Find where the given text appears and provide that cell's center as [x, y] coordinate. 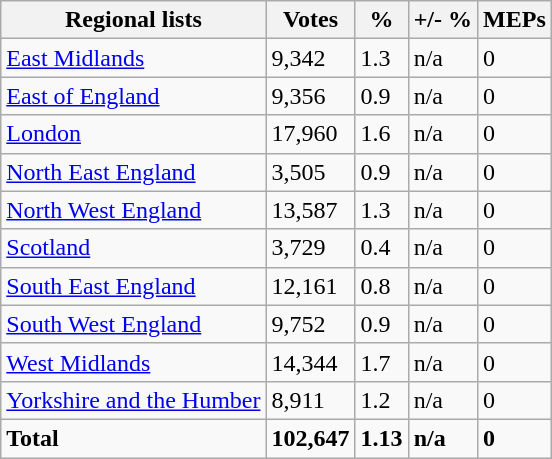
West Midlands [134, 362]
13,587 [310, 210]
1.13 [382, 438]
9,752 [310, 324]
Total [134, 438]
Scotland [134, 248]
Votes [310, 20]
9,356 [310, 96]
Yorkshire and the Humber [134, 400]
Regional lists [134, 20]
London [134, 134]
1.7 [382, 362]
9,342 [310, 58]
North East England [134, 172]
% [382, 20]
MEPs [515, 20]
East of England [134, 96]
East Midlands [134, 58]
0.8 [382, 286]
17,960 [310, 134]
8,911 [310, 400]
1.2 [382, 400]
1.6 [382, 134]
South West England [134, 324]
North West England [134, 210]
3,729 [310, 248]
0.4 [382, 248]
South East England [134, 286]
+/- % [442, 20]
102,647 [310, 438]
12,161 [310, 286]
3,505 [310, 172]
14,344 [310, 362]
